Return (x, y) of the center of cell containing provided text 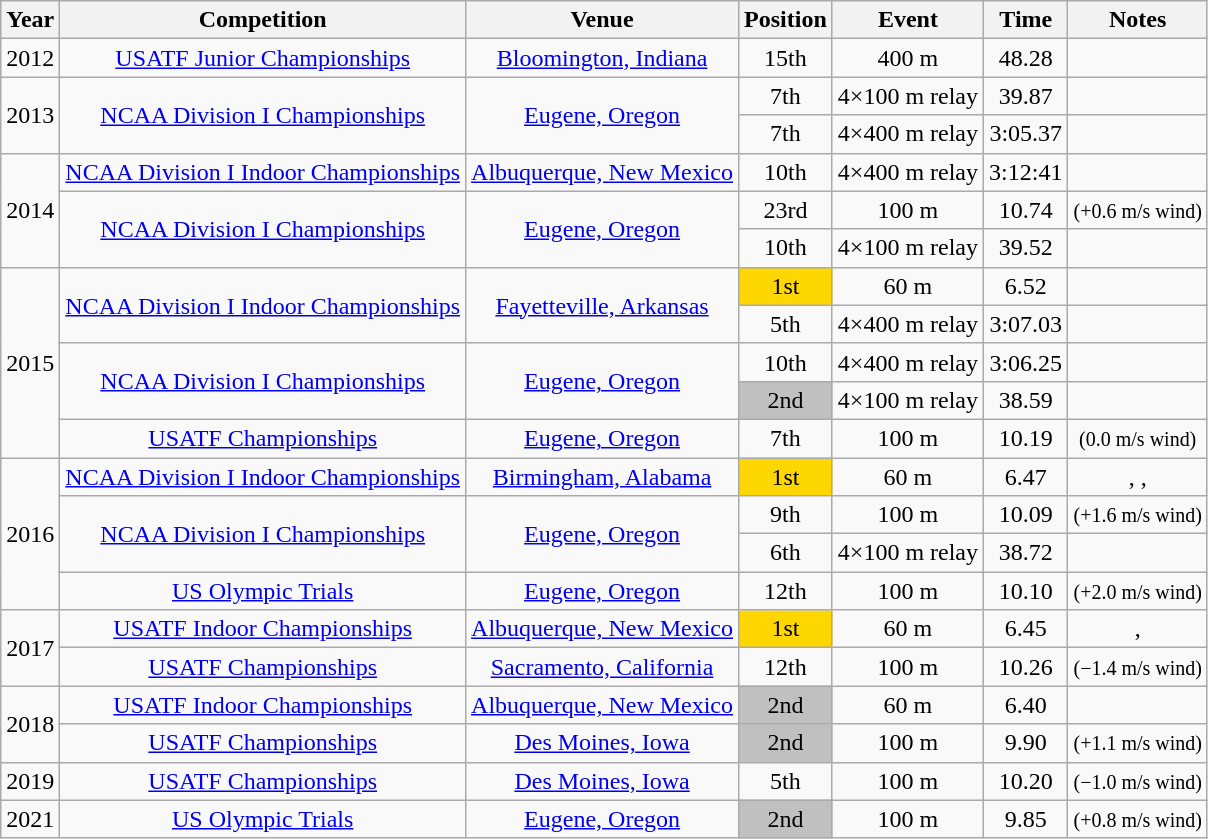
(0.0 m/s wind) (1138, 438)
, (1138, 629)
2019 (30, 781)
39.87 (1026, 96)
Notes (1138, 20)
3:12:41 (1026, 172)
Position (786, 20)
6th (786, 553)
10.10 (1026, 591)
9th (786, 515)
2016 (30, 534)
2012 (30, 58)
(−1.4 m/s wind) (1138, 667)
6.47 (1026, 477)
Fayetteville, Arkansas (602, 305)
(+0.6 m/s wind) (1138, 210)
10.20 (1026, 781)
USATF Junior Championships (263, 58)
2013 (30, 115)
(+1.1 m/s wind) (1138, 743)
2017 (30, 648)
39.52 (1026, 248)
48.28 (1026, 58)
(+2.0 m/s wind) (1138, 591)
(+0.8 m/s wind) (1138, 819)
2014 (30, 210)
6.45 (1026, 629)
10.26 (1026, 667)
38.59 (1026, 400)
Competition (263, 20)
Bloomington, Indiana (602, 58)
6.52 (1026, 286)
3:05.37 (1026, 134)
Time (1026, 20)
3:07.03 (1026, 324)
, , (1138, 477)
38.72 (1026, 553)
Event (908, 20)
400 m (908, 58)
(+1.6 m/s wind) (1138, 515)
23rd (786, 210)
9.85 (1026, 819)
10.19 (1026, 438)
Venue (602, 20)
2018 (30, 724)
10.09 (1026, 515)
6.40 (1026, 705)
9.90 (1026, 743)
3:06.25 (1026, 362)
Birmingham, Alabama (602, 477)
Sacramento, California (602, 667)
Year (30, 20)
15th (786, 58)
(−1.0 m/s wind) (1138, 781)
10.74 (1026, 210)
2021 (30, 819)
2015 (30, 362)
